Return (X, Y) of the center of cell containing provided text 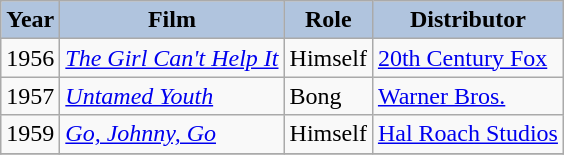
Distributor (468, 20)
Role (328, 20)
Year (30, 20)
Hal Roach Studios (468, 134)
Film (172, 20)
1957 (30, 96)
Bong (328, 96)
1959 (30, 134)
Untamed Youth (172, 96)
20th Century Fox (468, 58)
1956 (30, 58)
Go, Johnny, Go (172, 134)
Warner Bros. (468, 96)
The Girl Can't Help It (172, 58)
